Locate the cell with the specified text and output its (x, y) center coordinate. 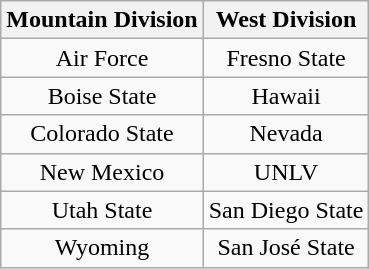
Colorado State (102, 134)
Fresno State (286, 58)
Wyoming (102, 248)
West Division (286, 20)
New Mexico (102, 172)
Utah State (102, 210)
Mountain Division (102, 20)
Air Force (102, 58)
Hawaii (286, 96)
Boise State (102, 96)
San José State (286, 248)
Nevada (286, 134)
San Diego State (286, 210)
UNLV (286, 172)
